Search for the cell housing the specified text and yield its (X, Y) center coordinate. 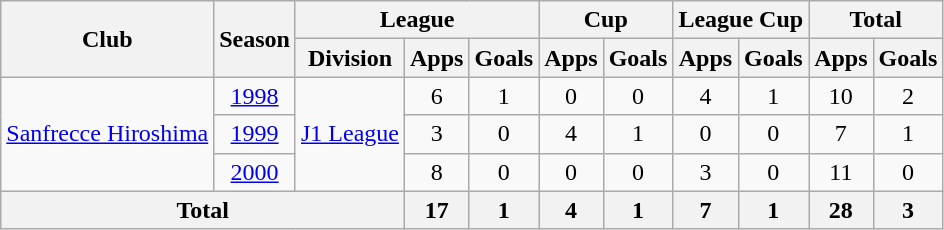
17 (437, 210)
Cup (606, 20)
1999 (255, 134)
League (416, 20)
6 (437, 96)
Sanfrecce Hiroshima (108, 134)
League Cup (741, 20)
2000 (255, 172)
J1 League (350, 134)
11 (841, 172)
Division (350, 58)
1998 (255, 96)
2 (908, 96)
Season (255, 39)
28 (841, 210)
10 (841, 96)
8 (437, 172)
Club (108, 39)
